Find where the given text appears and provide that cell's center as (x, y) coordinate. 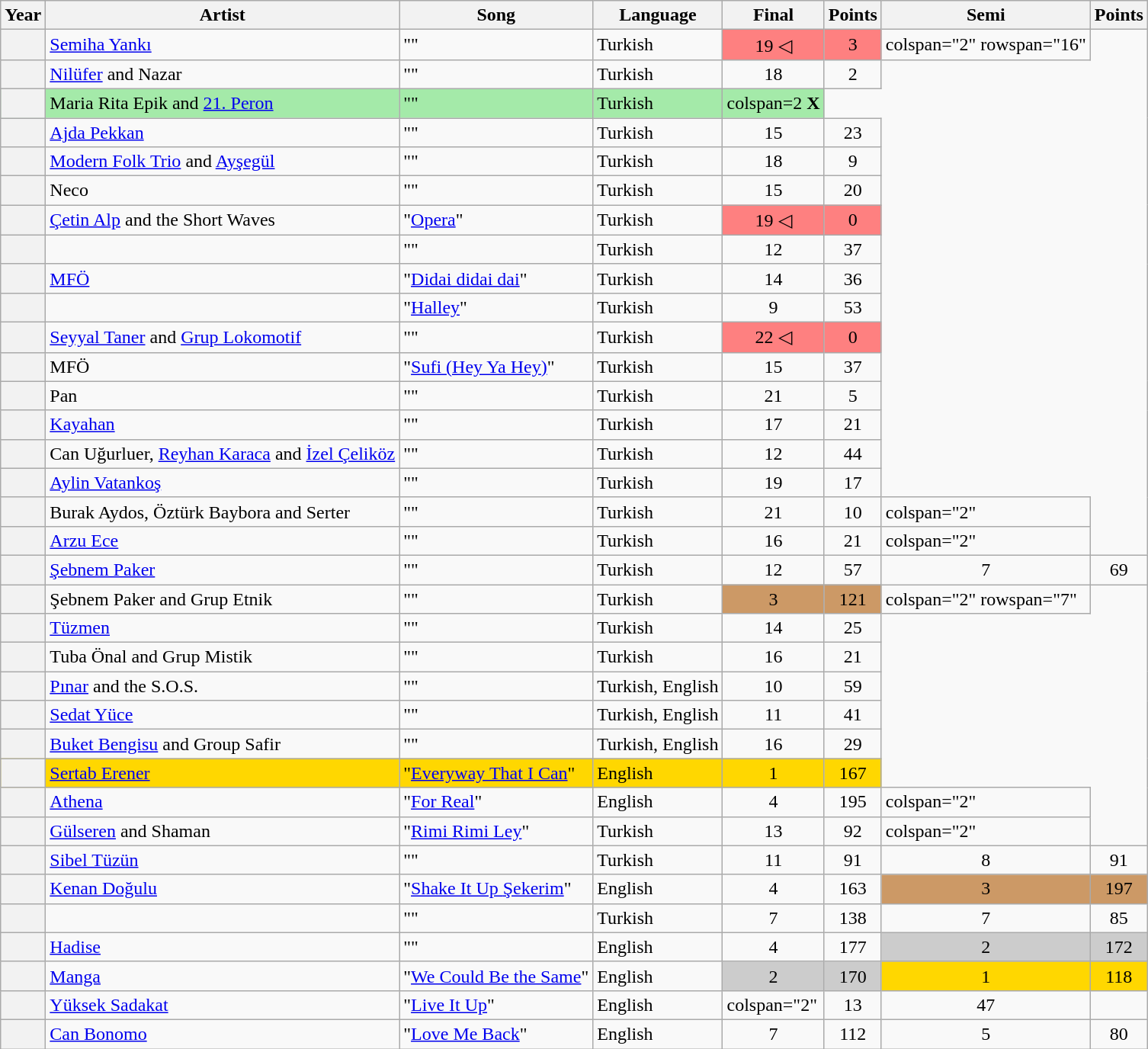
Pınar and the S.O.S. (223, 686)
Semi (986, 15)
Yüksek Sadakat (223, 1005)
"Sufi (Hey Ya Hey)" (496, 367)
"Everyway That I Can" (496, 773)
138 (852, 918)
Şebnem Paker and Grup Etnik (223, 598)
Hadise (223, 947)
Aylin Vatankoş (223, 483)
Language (658, 15)
Şebnem Paker (223, 569)
118 (1119, 976)
"For Real" (496, 802)
Nilüfer and Nazar (223, 74)
20 (852, 191)
"Didai didai dai" (496, 278)
Pan (223, 396)
170 (852, 976)
197 (1119, 889)
53 (852, 307)
Ajda Pekkan (223, 132)
Burak Aydos, Öztürk Baybora and Serter (223, 512)
59 (852, 686)
Year (23, 15)
Kenan Doğulu (223, 889)
19 (773, 483)
36 (852, 278)
172 (1119, 947)
Semiha Yankı (223, 45)
"Rimi Rimi Ley" (496, 831)
Artist (223, 15)
41 (852, 715)
23 (852, 132)
69 (1119, 569)
44 (852, 454)
195 (852, 802)
Song (496, 15)
Can Bonomo (223, 1034)
Maria Rita Epik and 21. Peron (223, 103)
Can Uğurluer, Reyhan Karaca and İzel Çeliköz (223, 454)
Final (773, 15)
112 (852, 1034)
22 ◁ (773, 337)
163 (852, 889)
"Halley" (496, 307)
Kayahan (223, 425)
57 (852, 569)
Sedat Yüce (223, 715)
80 (1119, 1034)
colspan="2" rowspan="16" (986, 45)
Tuba Önal and Grup Mistik (223, 657)
Sertab Erener (223, 773)
Manga (223, 976)
121 (852, 598)
29 (852, 744)
Neco (223, 191)
"Shake It Up Şekerim" (496, 889)
Çetin Alp and the Short Waves (223, 220)
Gülseren and Shaman (223, 831)
8 (986, 860)
47 (986, 1005)
Athena (223, 802)
Modern Folk Trio and Ayşegül (223, 162)
"Love Me Back" (496, 1034)
25 (852, 628)
92 (852, 831)
177 (852, 947)
167 (852, 773)
"Live It Up" (496, 1005)
colspan="2" rowspan="7" (986, 598)
Tüzmen (223, 628)
"We Could Be the Same" (496, 976)
"Opera" (496, 220)
85 (1119, 918)
Buket Bengisu and Group Safir (223, 744)
colspan=2 X (773, 103)
Seyyal Taner and Grup Lokomotif (223, 337)
Arzu Ece (223, 541)
Sibel Tüzün (223, 860)
